Output the (x, y) coordinate of the center of the cell containing the given text.  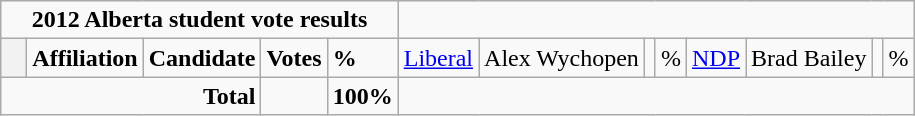
Affiliation (85, 58)
Brad Bailey (809, 58)
Liberal (438, 58)
100% (362, 96)
NDP (716, 58)
2012 Alberta student vote results (200, 20)
Candidate (202, 58)
Votes (294, 58)
Total (131, 96)
Alex Wychopen (562, 58)
